Identify which cell holds the provided text, then report its (x, y) central coordinate. 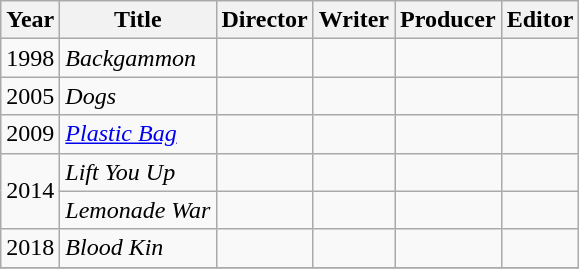
Year (30, 20)
2014 (30, 191)
Editor (540, 20)
Title (138, 20)
Lift You Up (138, 172)
Plastic Bag (138, 134)
1998 (30, 58)
Blood Kin (138, 248)
Backgammon (138, 58)
2018 (30, 248)
2005 (30, 96)
Dogs (138, 96)
Writer (354, 20)
Lemonade War (138, 210)
2009 (30, 134)
Director (264, 20)
Producer (448, 20)
